Output the [X, Y] coordinate of the center of the cell containing the given text.  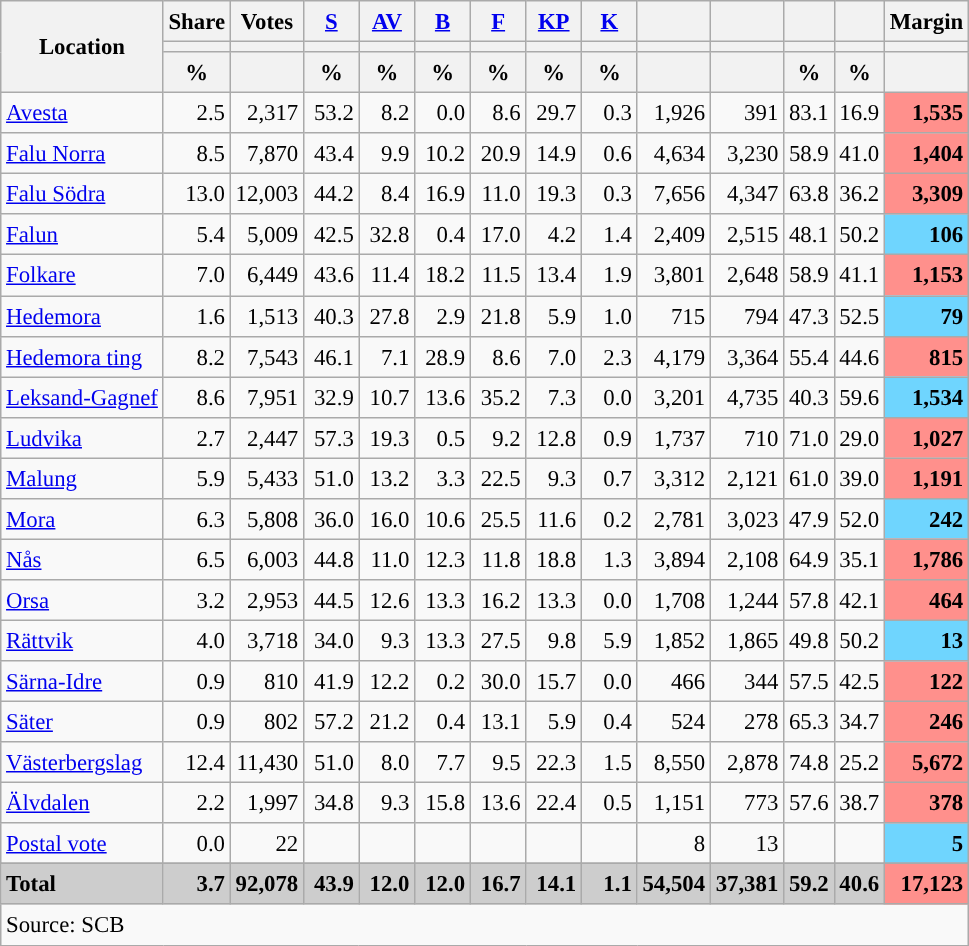
3,309 [927, 194]
Votes [266, 22]
7,543 [266, 356]
466 [674, 682]
3,230 [746, 154]
71.0 [809, 438]
22 [266, 844]
1,535 [927, 114]
53.2 [332, 114]
2,515 [746, 234]
41.9 [332, 682]
Hedemora ting [82, 356]
2.5 [196, 114]
21.8 [498, 316]
3.7 [196, 884]
79 [927, 316]
34.0 [332, 640]
3,201 [674, 398]
K [610, 22]
Location [82, 47]
122 [927, 682]
11.5 [498, 276]
8 [674, 844]
17,123 [927, 884]
5,672 [927, 762]
13.0 [196, 194]
12.8 [554, 438]
57.8 [809, 600]
49.8 [809, 640]
1,997 [266, 804]
11.4 [387, 276]
21.2 [387, 722]
2,447 [266, 438]
1,191 [927, 478]
32.9 [332, 398]
36.2 [859, 194]
14.9 [554, 154]
1.5 [610, 762]
Orsa [82, 600]
41.0 [859, 154]
47.9 [809, 520]
802 [266, 722]
815 [927, 356]
1,151 [674, 804]
242 [927, 520]
Hedemora [82, 316]
Falu Norra [82, 154]
Leksand-Gagnef [82, 398]
52.5 [859, 316]
25.5 [498, 520]
65.3 [809, 722]
29.7 [554, 114]
810 [266, 682]
378 [927, 804]
4,347 [746, 194]
8.5 [196, 154]
10.2 [443, 154]
6,003 [266, 560]
Postal vote [82, 844]
34.8 [332, 804]
27.8 [387, 316]
KP [554, 22]
46.1 [332, 356]
1.1 [610, 884]
246 [927, 722]
2.3 [610, 356]
18.8 [554, 560]
710 [746, 438]
391 [746, 114]
47.3 [809, 316]
7.3 [554, 398]
57.2 [332, 722]
2,108 [746, 560]
106 [927, 234]
11.8 [498, 560]
Västerbergslag [82, 762]
2,317 [266, 114]
Falu Södra [82, 194]
1,534 [927, 398]
63.8 [809, 194]
15.8 [443, 804]
5,433 [266, 478]
16.0 [387, 520]
13.1 [498, 722]
Folkare [82, 276]
27.5 [498, 640]
Share [196, 22]
8,550 [674, 762]
22.3 [554, 762]
12.3 [443, 560]
1,244 [746, 600]
29.0 [859, 438]
2.2 [196, 804]
57.6 [809, 804]
Mora [82, 520]
794 [746, 316]
3,894 [674, 560]
0.7 [610, 478]
18.2 [443, 276]
48.1 [809, 234]
16.7 [498, 884]
4,179 [674, 356]
2,121 [746, 478]
2,781 [674, 520]
15.7 [554, 682]
1,737 [674, 438]
0.6 [610, 154]
40.6 [859, 884]
1,786 [927, 560]
44.2 [332, 194]
3,312 [674, 478]
5,808 [266, 520]
1,513 [266, 316]
7.1 [387, 356]
44.8 [332, 560]
9.5 [498, 762]
1,708 [674, 600]
Source: SCB [485, 926]
30.0 [498, 682]
B [443, 22]
1.4 [610, 234]
Malung [82, 478]
Total [82, 884]
6,449 [266, 276]
2,648 [746, 276]
20.9 [498, 154]
9.9 [387, 154]
34.7 [859, 722]
4.2 [554, 234]
54,504 [674, 884]
37,381 [746, 884]
Ludvika [82, 438]
25.2 [859, 762]
7.7 [443, 762]
8.4 [387, 194]
2,409 [674, 234]
2.9 [443, 316]
52.0 [859, 520]
3,023 [746, 520]
44.6 [859, 356]
22.5 [498, 478]
92,078 [266, 884]
4,735 [746, 398]
44.5 [332, 600]
773 [746, 804]
57.5 [809, 682]
1,926 [674, 114]
S [332, 22]
1.6 [196, 316]
35.2 [498, 398]
17.0 [498, 234]
32.8 [387, 234]
2,953 [266, 600]
2,878 [746, 762]
42.1 [859, 600]
12.4 [196, 762]
36.0 [332, 520]
Älvdalen [82, 804]
43.9 [332, 884]
1.0 [610, 316]
AV [387, 22]
59.2 [809, 884]
278 [746, 722]
11,430 [266, 762]
5,009 [266, 234]
55.4 [809, 356]
43.4 [332, 154]
1,852 [674, 640]
524 [674, 722]
7,656 [674, 194]
4,634 [674, 154]
Avesta [82, 114]
12.6 [387, 600]
1,865 [746, 640]
344 [746, 682]
3,718 [266, 640]
11.6 [554, 520]
9.8 [554, 640]
16.2 [498, 600]
1.3 [610, 560]
57.3 [332, 438]
43.6 [332, 276]
12,003 [266, 194]
Margin [927, 22]
35.1 [859, 560]
4.0 [196, 640]
Rättvik [82, 640]
Säter [82, 722]
61.0 [809, 478]
7,951 [266, 398]
6.5 [196, 560]
39.0 [859, 478]
8.0 [387, 762]
9.2 [498, 438]
1.9 [610, 276]
3.3 [443, 478]
1,404 [927, 154]
1,153 [927, 276]
5 [927, 844]
83.1 [809, 114]
13.4 [554, 276]
6.3 [196, 520]
10.7 [387, 398]
3.2 [196, 600]
12.2 [387, 682]
28.9 [443, 356]
10.6 [443, 520]
464 [927, 600]
41.1 [859, 276]
74.8 [809, 762]
3,801 [674, 276]
1,027 [927, 438]
59.6 [859, 398]
64.9 [809, 560]
Särna-Idre [82, 682]
38.7 [859, 804]
3,364 [746, 356]
22.4 [554, 804]
13.2 [387, 478]
Nås [82, 560]
F [498, 22]
7,870 [266, 154]
5.4 [196, 234]
2.7 [196, 438]
14.1 [554, 884]
Falun [82, 234]
715 [674, 316]
